Search for the cell housing the specified text and yield its [X, Y] center coordinate. 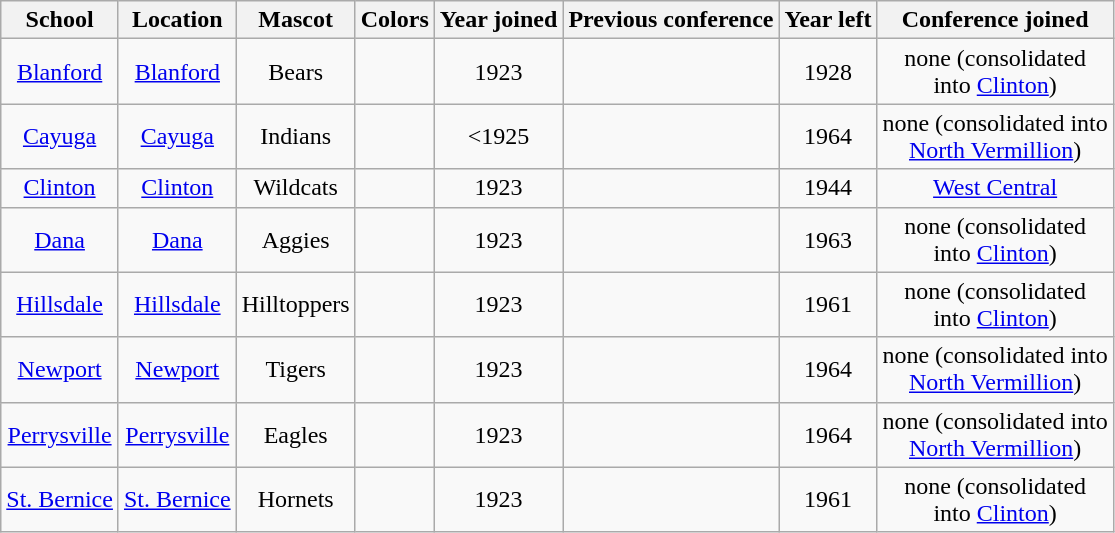
School [60, 20]
West Central [995, 188]
Wildcats [296, 188]
1928 [828, 72]
Aggies [296, 240]
Tigers [296, 370]
Previous conference [671, 20]
Year left [828, 20]
Year joined [498, 20]
Hornets [296, 500]
1963 [828, 240]
Colors [394, 20]
Eagles [296, 434]
Location [177, 20]
Bears [296, 72]
Hilltoppers [296, 304]
Indians [296, 136]
1944 [828, 188]
Conference joined [995, 20]
Mascot [296, 20]
<1925 [498, 136]
